Identify which cell holds the provided text, then report its (x, y) central coordinate. 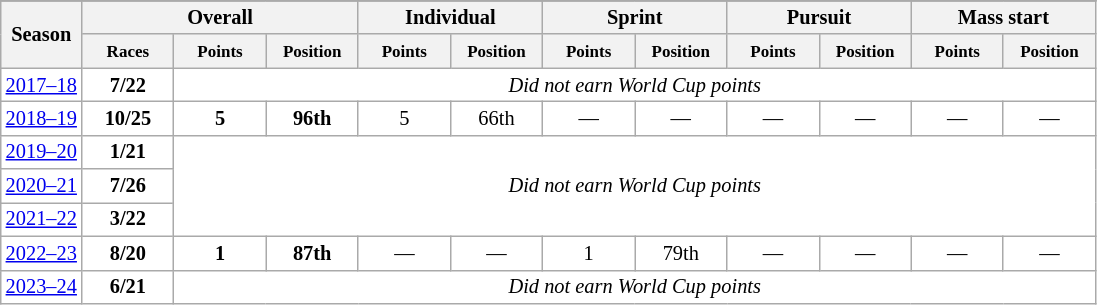
2017–18 (42, 85)
2023–24 (42, 287)
6/21 (128, 287)
3/22 (128, 219)
2021–22 (42, 219)
87th (312, 253)
7/22 (128, 85)
Sprint (635, 17)
1/21 (128, 152)
Mass start (1003, 17)
66th (496, 118)
Pursuit (819, 17)
79th (681, 253)
2020–21 (42, 186)
96th (312, 118)
Races (128, 51)
2019–20 (42, 152)
2022–23 (42, 253)
Season (42, 34)
Individual (450, 17)
10/25 (128, 118)
7/26 (128, 186)
2018–19 (42, 118)
8/20 (128, 253)
Overall (220, 17)
